Locate the cell with the specified text and output its (X, Y) center coordinate. 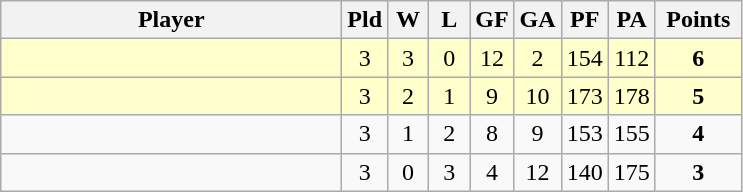
PA (632, 20)
GF (492, 20)
6 (698, 58)
153 (584, 134)
Player (172, 20)
Pld (365, 20)
173 (584, 96)
178 (632, 96)
154 (584, 58)
155 (632, 134)
L (450, 20)
8 (492, 134)
10 (538, 96)
GA (538, 20)
5 (698, 96)
140 (584, 172)
112 (632, 58)
W (408, 20)
175 (632, 172)
PF (584, 20)
Points (698, 20)
